For the text-containing cell, return its midpoint in (x, y) coordinate format. 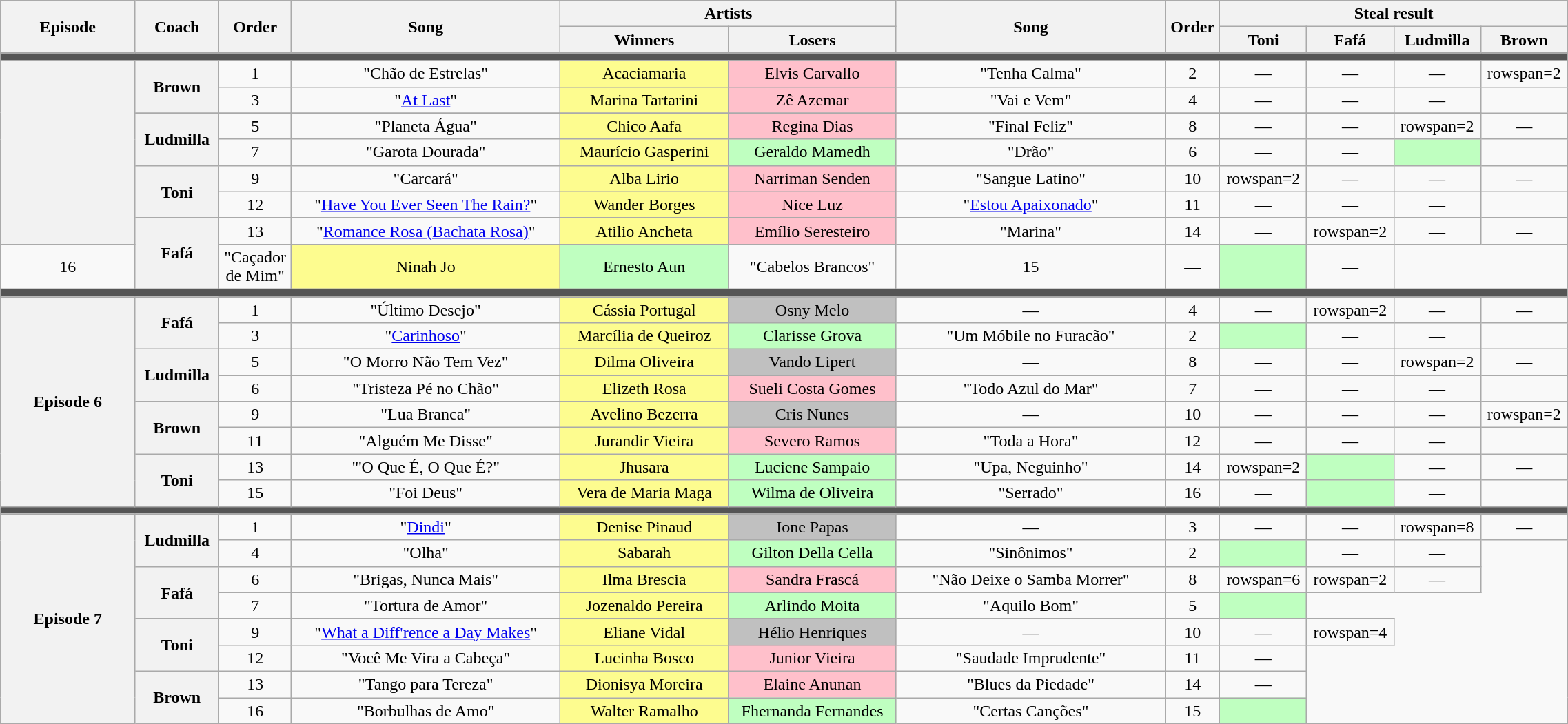
Gilton Della Cella (813, 553)
Artists (729, 14)
"Tortura de Amor" (426, 606)
Walter Ramalho (644, 710)
Marina Tartarini (644, 100)
"Alguém Me Disse" (426, 441)
"'O Que É, O Que É?" (426, 467)
Geraldo Mamedh (813, 152)
"Último Desejo" (426, 309)
"Estou Apaixonado" (1030, 205)
"Marina" (1030, 231)
rowspan=4 (1350, 632)
"Não Deixe o Samba Morrer" (1030, 579)
Alba Lirio (644, 178)
"Você Me Vira a Cabeça" (426, 658)
Marcília de Queiroz (644, 336)
"Tenha Calma" (1030, 74)
Episode (68, 27)
Lucinha Bosco (644, 658)
"Vai e Vem" (1030, 100)
"Foi Deus" (426, 493)
Ilma Brescia (644, 579)
Elaine Anunan (813, 684)
Episode 6 (68, 401)
Ione Papas (813, 527)
"Chão de Estrelas" (426, 74)
Emílio Seresteiro (813, 231)
Chico Aafa (644, 126)
Steal result (1394, 14)
Maurício Gasperini (644, 152)
"Lua Branca" (426, 415)
Dilma Oliveira (644, 362)
Sandra Frascá (813, 579)
Elizeth Rosa (644, 389)
Narriman Senden (813, 178)
"Garota Dourada" (426, 152)
Jozenaldo Pereira (644, 606)
Arlindo Moita (813, 606)
Episode 7 (68, 619)
Dionisya Moreira (644, 684)
Jhusara (644, 467)
Eliane Vidal (644, 632)
Denise Pinaud (644, 527)
"Tango para Tereza" (426, 684)
Vando Lipert (813, 362)
Atilio Ancheta (644, 231)
Jurandir Vieira (644, 441)
Wander Borges (644, 205)
"Brigas, Nunca Mais" (426, 579)
Zê Azemar (813, 100)
"Aquilo Bom" (1030, 606)
"Drão" (1030, 152)
Fhernanda Fernandes (813, 710)
rowspan=8 (1437, 527)
"Todo Azul do Mar" (1030, 389)
"Sinônimos" (1030, 553)
"Carcará" (426, 178)
"Tristeza Pé no Chão" (426, 389)
"Carinhoso" (426, 336)
"Sangue Latino" (1030, 178)
"Caçador de Mim" (255, 266)
"Serrado" (1030, 493)
Coach (177, 27)
Luciene Sampaio (813, 467)
Sabarah (644, 553)
"Final Feliz" (1030, 126)
Winners (644, 40)
Avelino Bezerra (644, 415)
Cris Nunes (813, 415)
"Blues da Piedade" (1030, 684)
"Toda a Hora" (1030, 441)
Acaciamaria (644, 74)
"Borbulhas de Amo" (426, 710)
"Romance Rosa (Bachata Rosa)" (426, 231)
"O Morro Não Tem Vez" (426, 362)
Regina Dias (813, 126)
Sueli Costa Gomes (813, 389)
"Upa, Neguinho" (1030, 467)
Ernesto Aun (644, 266)
"Cabelos Brancos" (813, 266)
Nice Luz (813, 205)
"Dindi" (426, 527)
"Olha" (426, 553)
"Um Móbile no Furacão" (1030, 336)
Ninah Jo (426, 266)
Cássia Portugal (644, 309)
Junior Vieira (813, 658)
"Have You Ever Seen The Rain?" (426, 205)
Osny Melo (813, 309)
"What a Diff'rence a Day Makes" (426, 632)
Wilma de Oliveira (813, 493)
Losers (813, 40)
Vera de Maria Maga (644, 493)
"Saudade Imprudente" (1030, 658)
"Planeta Água" (426, 126)
Hélio Henriques (813, 632)
"At Last" (426, 100)
Clarisse Grova (813, 336)
"Certas Canções" (1030, 710)
Severo Ramos (813, 441)
rowspan=6 (1263, 579)
Elvis Carvallo (813, 74)
